Determine the (X, Y) coordinate at the center of the cell enclosing the given text.  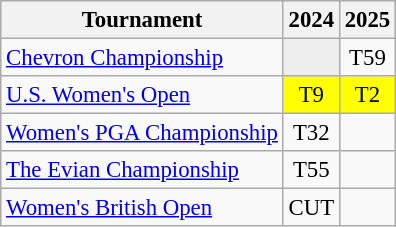
2024 (311, 20)
2025 (367, 20)
CUT (311, 208)
Tournament (142, 20)
The Evian Championship (142, 170)
Women's British Open (142, 208)
T55 (311, 170)
Women's PGA Championship (142, 133)
T2 (367, 95)
T32 (311, 133)
U.S. Women's Open (142, 95)
Chevron Championship (142, 58)
T59 (367, 58)
T9 (311, 95)
